Provide the (X, Y) coordinate of the cell's center where the given text is located.  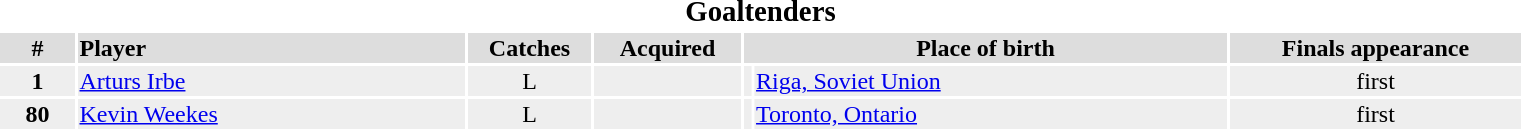
80 (38, 114)
Catches (530, 48)
Kevin Weekes (272, 114)
Place of birth (986, 48)
Finals appearance (1376, 48)
1 (38, 81)
Player (272, 48)
# (38, 48)
Toronto, Ontario (991, 114)
Riga, Soviet Union (991, 81)
Arturs Irbe (272, 81)
Acquired (668, 48)
